Capture the cell that displays the provided text and extract its (X, Y) central coordinate. 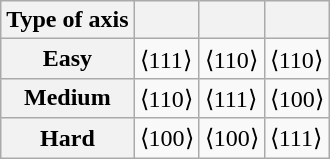
Medium (68, 98)
Easy (68, 59)
Hard (68, 138)
Type of axis (68, 20)
